For the text-containing cell, return its midpoint in [X, Y] coordinate format. 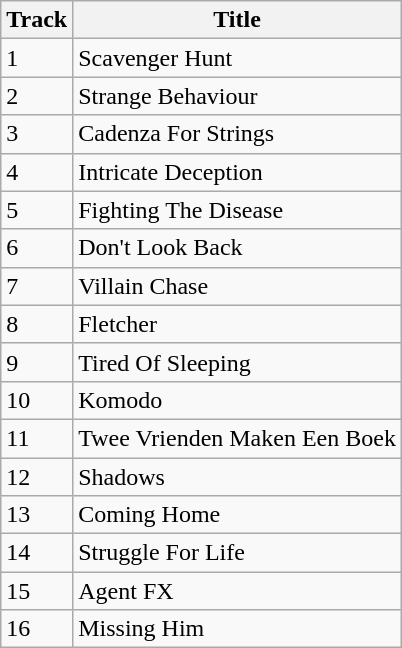
Missing Him [238, 629]
Fighting The Disease [238, 210]
8 [37, 324]
Track [37, 20]
Tired Of Sleeping [238, 362]
6 [37, 248]
Villain Chase [238, 286]
3 [37, 134]
Coming Home [238, 515]
4 [37, 172]
Title [238, 20]
Cadenza For Strings [238, 134]
Intricate Deception [238, 172]
13 [37, 515]
Twee Vrienden Maken Een Boek [238, 438]
1 [37, 58]
5 [37, 210]
14 [37, 553]
12 [37, 477]
2 [37, 96]
Komodo [238, 400]
16 [37, 629]
9 [37, 362]
Struggle For Life [238, 553]
Shadows [238, 477]
11 [37, 438]
Don't Look Back [238, 248]
7 [37, 286]
Strange Behaviour [238, 96]
Scavenger Hunt [238, 58]
10 [37, 400]
Fletcher [238, 324]
Agent FX [238, 591]
15 [37, 591]
